Capture the cell that displays the provided text and extract its [X, Y] central coordinate. 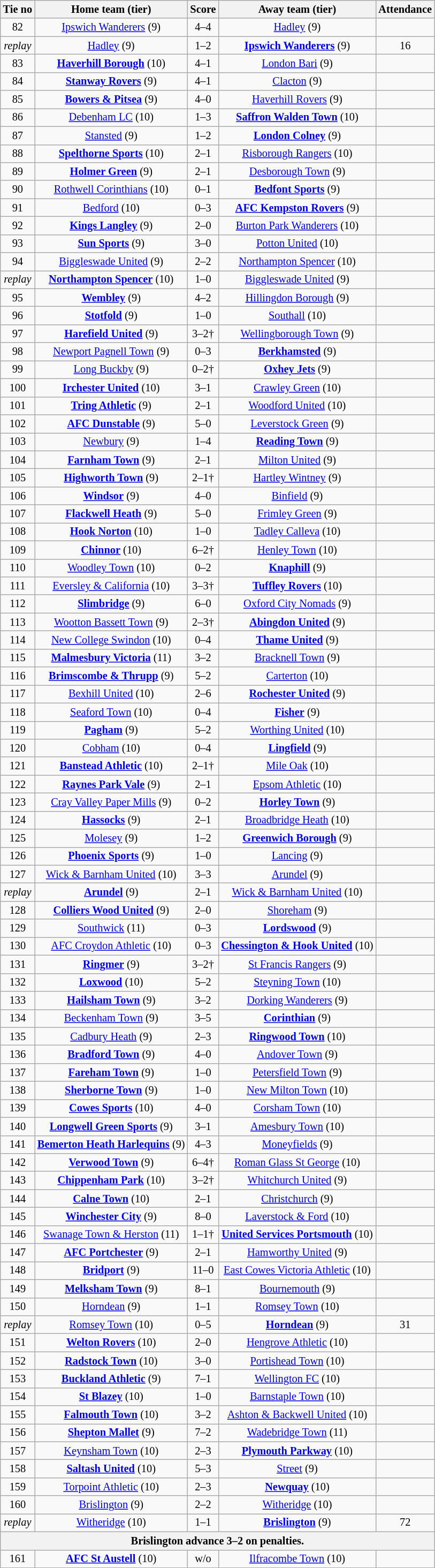
1–1† [203, 1234]
Flackwell Heath (9) [111, 514]
Wellingborough Town (9) [297, 334]
147 [18, 1253]
72 [405, 1522]
Molesey (9) [111, 838]
Worthing United (10) [297, 730]
Burton Park Wanderers (10) [297, 225]
4–4 [203, 27]
Cobham (10) [111, 748]
Winchester City (9) [111, 1216]
Bracknell Town (9) [297, 658]
Carterton (10) [297, 676]
145 [18, 1216]
Hassocks (9) [111, 820]
Calne Town (10) [111, 1199]
134 [18, 1018]
Attendance [405, 9]
Portishead Town (10) [297, 1361]
Corinthian (9) [297, 1018]
Reading Town (9) [297, 442]
AFC Portchester (9) [111, 1253]
Petersfield Town (9) [297, 1072]
Saltash United (10) [111, 1468]
104 [18, 460]
6–0 [203, 604]
Bradford Town (9) [111, 1054]
158 [18, 1468]
4–3 [203, 1145]
Seaford Town (10) [111, 712]
159 [18, 1487]
Andover Town (9) [297, 1054]
93 [18, 244]
Bexhill United (10) [111, 694]
7–1 [203, 1378]
Crawley Green (10) [297, 388]
Fareham Town (9) [111, 1072]
AFC Dunstable (9) [111, 423]
141 [18, 1145]
Home team (tier) [111, 9]
Score [203, 9]
115 [18, 658]
112 [18, 604]
6–4† [203, 1162]
135 [18, 1036]
Ilfracombe Town (10) [297, 1559]
Stotfold (9) [111, 315]
Away team (tier) [297, 9]
Newquay (10) [297, 1487]
118 [18, 712]
113 [18, 622]
United Services Portsmouth (10) [297, 1234]
Oxhey Jets (9) [297, 369]
Hook Norton (10) [111, 532]
122 [18, 784]
Spelthorne Sports (10) [111, 154]
London Bari (9) [297, 63]
Roman Glass St George (10) [297, 1162]
Rochester United (9) [297, 694]
Amesbury Town (10) [297, 1126]
139 [18, 1108]
4–2 [203, 298]
Wootton Bassett Town (9) [111, 622]
Bedford (10) [111, 208]
150 [18, 1307]
Clacton (9) [297, 81]
105 [18, 478]
Cadbury Heath (9) [111, 1036]
101 [18, 406]
Raynes Park Vale (9) [111, 784]
Berkhamsted (9) [297, 352]
Shepton Mallet (9) [111, 1433]
87 [18, 135]
7–2 [203, 1433]
Woodley Town (10) [111, 568]
155 [18, 1415]
0–5 [203, 1324]
Milton United (9) [297, 460]
Lordswood (9) [297, 928]
85 [18, 100]
114 [18, 640]
116 [18, 676]
144 [18, 1199]
Malmesbury Victoria (11) [111, 658]
Tuffley Rovers (10) [297, 586]
Moneyfields (9) [297, 1145]
Desborough Town (9) [297, 171]
Haverhill Rovers (9) [297, 100]
Radstock Town (10) [111, 1361]
96 [18, 315]
Brimscombe & Thrupp (9) [111, 676]
Wembley (9) [111, 298]
Melksham Town (9) [111, 1289]
Lancing (9) [297, 856]
Swanage Town & Herston (11) [111, 1234]
St Francis Rangers (9) [297, 964]
Broadbridge Heath (10) [297, 820]
121 [18, 766]
Ashton & Backwell United (10) [297, 1415]
142 [18, 1162]
157 [18, 1451]
Verwood Town (9) [111, 1162]
124 [18, 820]
127 [18, 874]
Chippenham Park (10) [111, 1180]
Banstead Athletic (10) [111, 766]
88 [18, 154]
Windsor (9) [111, 496]
Wellington FC (10) [297, 1378]
Saffron Walden Town (10) [297, 117]
117 [18, 694]
Highworth Town (9) [111, 478]
Irchester United (10) [111, 388]
Buckland Athletic (9) [111, 1378]
Bemerton Heath Harlequins (9) [111, 1145]
Greenwich Borough (9) [297, 838]
Keynsham Town (10) [111, 1451]
Bedfont Sports (9) [297, 190]
Beckenham Town (9) [111, 1018]
London Colney (9) [297, 135]
Harefield United (9) [111, 334]
90 [18, 190]
New College Swindon (10) [111, 640]
Chinnor (10) [111, 550]
89 [18, 171]
Newport Pagnell Town (9) [111, 352]
Hengrove Athletic (10) [297, 1343]
95 [18, 298]
Ringwood Town (10) [297, 1036]
Newbury (9) [111, 442]
109 [18, 550]
Holmer Green (9) [111, 171]
120 [18, 748]
128 [18, 910]
Eversley & California (10) [111, 586]
Abingdon United (9) [297, 622]
86 [18, 117]
91 [18, 208]
Frimley Green (9) [297, 514]
Thame United (9) [297, 640]
131 [18, 964]
Whitchurch United (9) [297, 1180]
Sun Sports (9) [111, 244]
Bowers & Pitsea (9) [111, 100]
AFC Kempston Rovers (9) [297, 208]
156 [18, 1433]
83 [18, 63]
84 [18, 81]
Woodford United (10) [297, 406]
Ringmer (9) [111, 964]
3–3 [203, 874]
130 [18, 946]
Colliers Wood United (9) [111, 910]
Sherborne Town (9) [111, 1090]
0–2† [203, 369]
Cowes Sports (10) [111, 1108]
Hartley Wintney (9) [297, 478]
St Blazey (10) [111, 1397]
143 [18, 1180]
Hailsham Town (9) [111, 1000]
160 [18, 1505]
151 [18, 1343]
152 [18, 1361]
Longwell Green Sports (9) [111, 1126]
0–1 [203, 190]
Haverhill Borough (10) [111, 63]
Brislington advance 3–2 on penalties. [217, 1541]
AFC St Austell (10) [111, 1559]
Dorking Wanderers (9) [297, 1000]
103 [18, 442]
1–4 [203, 442]
Horley Town (9) [297, 802]
8–1 [203, 1289]
New Milton Town (10) [297, 1090]
3–3† [203, 586]
102 [18, 423]
Mile Oak (10) [297, 766]
Fisher (9) [297, 712]
Cray Valley Paper Mills (9) [111, 802]
140 [18, 1126]
Barnstaple Town (10) [297, 1397]
123 [18, 802]
119 [18, 730]
Pagham (9) [111, 730]
Steyning Town (10) [297, 982]
82 [18, 27]
Debenham LC (10) [111, 117]
Bournemouth (9) [297, 1289]
Hillingdon Borough (9) [297, 298]
149 [18, 1289]
110 [18, 568]
Plymouth Parkway (10) [297, 1451]
31 [405, 1324]
16 [405, 46]
Rothwell Corinthians (10) [111, 190]
Kings Langley (9) [111, 225]
Stanway Rovers (9) [111, 81]
Torpoint Athletic (10) [111, 1487]
146 [18, 1234]
Lingfield (9) [297, 748]
Stansted (9) [111, 135]
153 [18, 1378]
Hamworthy United (9) [297, 1253]
Tadley Calleva (10) [297, 532]
Street (9) [297, 1468]
133 [18, 1000]
1–3 [203, 117]
Binfield (9) [297, 496]
Southwick (11) [111, 928]
Risborough Rangers (10) [297, 154]
3–5 [203, 1018]
Loxwood (10) [111, 982]
94 [18, 262]
Phoenix Sports (9) [111, 856]
97 [18, 334]
161 [18, 1559]
AFC Croydon Athletic (10) [111, 946]
111 [18, 586]
148 [18, 1270]
129 [18, 928]
100 [18, 388]
Bridport (9) [111, 1270]
Leverstock Green (9) [297, 423]
East Cowes Victoria Athletic (10) [297, 1270]
8–0 [203, 1216]
132 [18, 982]
99 [18, 369]
Potton United (10) [297, 244]
107 [18, 514]
98 [18, 352]
Falmouth Town (10) [111, 1415]
Wadebridge Town (11) [297, 1433]
6–2† [203, 550]
154 [18, 1397]
2–3† [203, 622]
Corsham Town (10) [297, 1108]
Southall (10) [297, 315]
w/o [203, 1559]
Slimbridge (9) [111, 604]
137 [18, 1072]
Oxford City Nomads (9) [297, 604]
Christchurch (9) [297, 1199]
Farnham Town (9) [111, 460]
125 [18, 838]
138 [18, 1090]
92 [18, 225]
2–6 [203, 694]
Welton Rovers (10) [111, 1343]
Shoreham (9) [297, 910]
Tring Athletic (9) [111, 406]
11–0 [203, 1270]
Tie no [18, 9]
106 [18, 496]
126 [18, 856]
Henley Town (10) [297, 550]
Epsom Athletic (10) [297, 784]
5–3 [203, 1468]
Laverstock & Ford (10) [297, 1216]
Long Buckby (9) [111, 369]
108 [18, 532]
Chessington & Hook United (10) [297, 946]
136 [18, 1054]
Knaphill (9) [297, 568]
